Provide the (X, Y) coordinate of the cell's center where the given text is located.  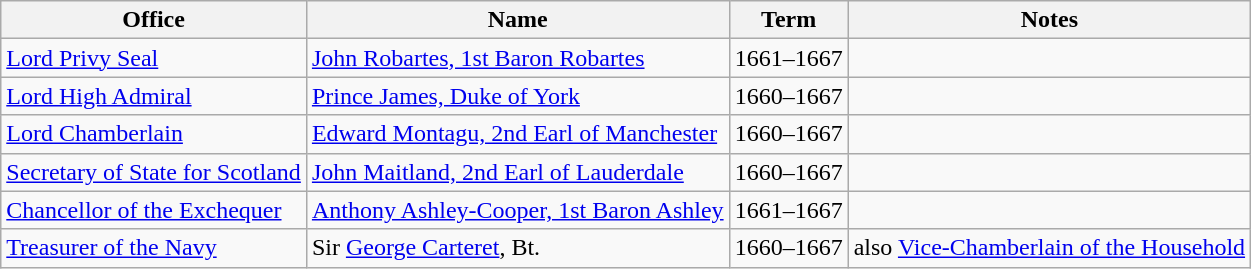
Lord Chamberlain (154, 134)
Prince James, Duke of York (518, 96)
Sir George Carteret, Bt. (518, 248)
Office (154, 20)
also Vice-Chamberlain of the Household (1049, 248)
Name (518, 20)
Term (788, 20)
Lord High Admiral (154, 96)
Anthony Ashley-Cooper, 1st Baron Ashley (518, 210)
Lord Privy Seal (154, 58)
John Maitland, 2nd Earl of Lauderdale (518, 172)
John Robartes, 1st Baron Robartes (518, 58)
Notes (1049, 20)
Treasurer of the Navy (154, 248)
Edward Montagu, 2nd Earl of Manchester (518, 134)
Chancellor of the Exchequer (154, 210)
Secretary of State for Scotland (154, 172)
